Provide the [x, y] coordinate of the cell's center where the given text is located.  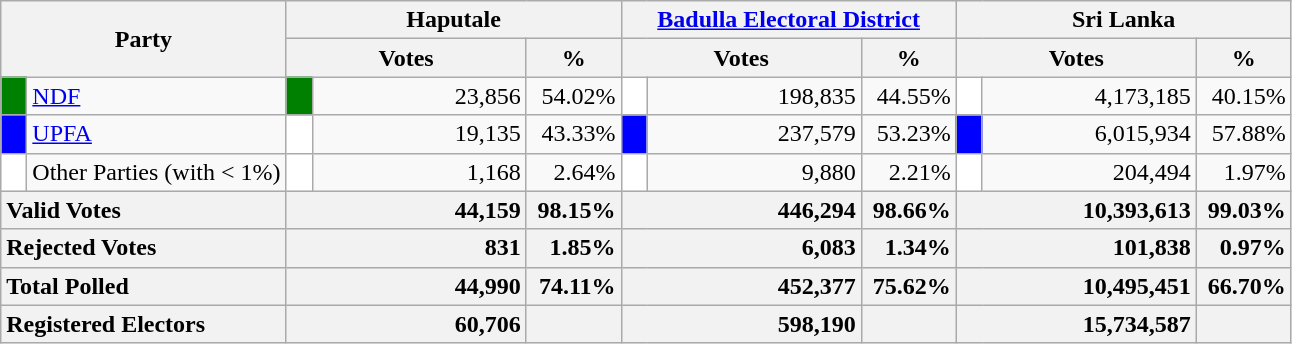
60,706 [406, 324]
44,159 [406, 210]
6,015,934 [1089, 134]
57.88% [1244, 134]
2.21% [908, 172]
Haputale [454, 20]
10,393,613 [1076, 210]
Other Parties (with < 1%) [156, 172]
40.15% [1244, 96]
53.23% [908, 134]
1.34% [908, 248]
831 [406, 248]
Registered Electors [144, 324]
Valid Votes [144, 210]
15,734,587 [1076, 324]
99.03% [1244, 210]
NDF [156, 96]
54.02% [574, 96]
Sri Lanka [1124, 20]
23,856 [419, 96]
2.64% [574, 172]
101,838 [1076, 248]
66.70% [1244, 286]
Rejected Votes [144, 248]
43.33% [574, 134]
98.15% [574, 210]
Total Polled [144, 286]
198,835 [754, 96]
74.11% [574, 286]
4,173,185 [1089, 96]
1,168 [419, 172]
10,495,451 [1076, 286]
204,494 [1089, 172]
75.62% [908, 286]
44,990 [406, 286]
598,190 [741, 324]
Party [144, 39]
6,083 [741, 248]
1.97% [1244, 172]
1.85% [574, 248]
Badulla Electoral District [788, 20]
446,294 [741, 210]
UPFA [156, 134]
0.97% [1244, 248]
44.55% [908, 96]
19,135 [419, 134]
98.66% [908, 210]
452,377 [741, 286]
9,880 [754, 172]
237,579 [754, 134]
